Provide the [x, y] coordinate of the cell's center where the given text is located.  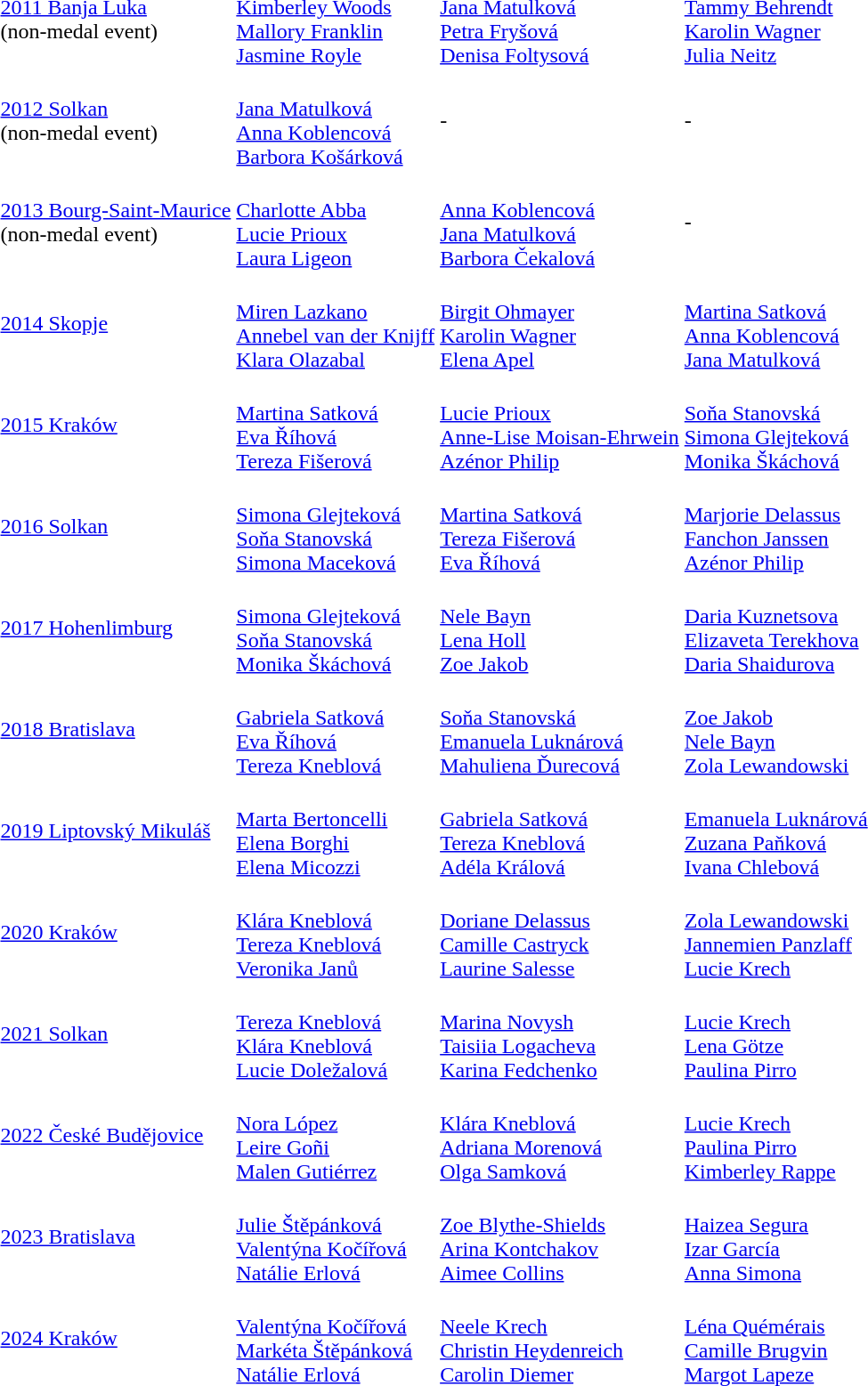
Charlotte AbbaLucie PriouxLaura Ligeon [336, 223]
Marta BertoncelliElena BorghiElena Micozzi [336, 831]
Simona GlejtekováSoňa StanovskáMonika Škáchová [336, 628]
Birgit OhmayerKarolin WagnerElena Apel [560, 324]
Gabriela SatkováEva ŘíhováTereza Kneblová [336, 730]
Zoe Blythe-ShieldsArina KontchakovAimee Collins [560, 1237]
Miren LazkanoAnnebel van der KnijffKlara Olazabal [336, 324]
Martina SatkováTereza FišerováEva Říhová [560, 527]
Nora LópezLeire GoñiMalen Gutiérrez [336, 1136]
Tereza KneblováKlára KneblováLucie Doležalová [336, 1034]
Doriane DelassusCamille CastryckLaurine Salesse [560, 933]
Gabriela SatkováTereza KneblováAdéla Králová [560, 831]
Jana MatulkováAnna KoblencováBarbora Košárková [336, 121]
Marina NovyshTaisiia LogachevaKarina Fedchenko [560, 1034]
Klára KneblováAdriana MorenováOlga Samková [560, 1136]
Julie ŠtěpánkováValentýna KočířováNatálie Erlová [336, 1237]
Nele BaynLena HollZoe Jakob [560, 628]
Lucie PriouxAnne-Lise Moisan-EhrweinAzénor Philip [560, 426]
Anna KoblencováJana MatulkováBarbora Čekalová [560, 223]
Soňa StanovskáEmanuela LuknárováMahuliena Ďurecová [560, 730]
Simona GlejtekováSoňa StanovskáSimona Maceková [336, 527]
- [560, 121]
Klára KneblováTereza KneblováVeronika Janů [336, 933]
Martina SatkováEva ŘíhováTereza Fišerová [336, 426]
